For the text-containing cell, return its midpoint in [x, y] coordinate format. 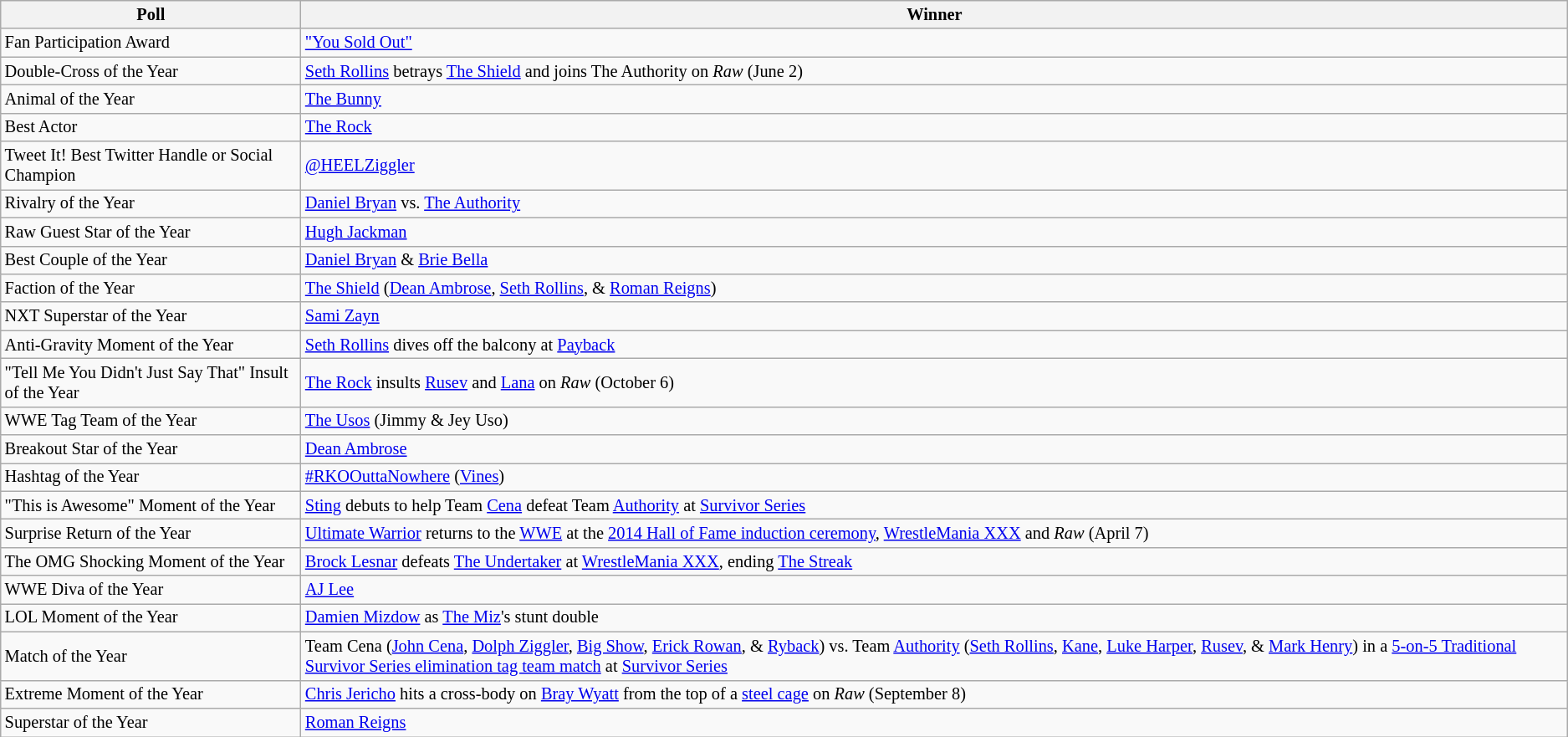
Superstar of the Year [151, 722]
Rivalry of the Year [151, 203]
Dean Ambrose [935, 449]
Seth Rollins dives off the balcony at Payback [935, 345]
"You Sold Out" [935, 43]
Best Actor [151, 127]
Surprise Return of the Year [151, 533]
Ultimate Warrior returns to the WWE at the 2014 Hall of Fame induction ceremony, WrestleMania XXX and Raw (April 7) [935, 533]
Fan Participation Award [151, 43]
Animal of the Year [151, 99]
Double-Cross of the Year [151, 71]
Breakout Star of the Year [151, 449]
"This is Awesome" Moment of the Year [151, 505]
Hugh Jackman [935, 232]
The Rock [935, 127]
Faction of the Year [151, 288]
AJ Lee [935, 590]
Daniel Bryan vs. The Authority [935, 203]
Winner [935, 14]
Extreme Moment of the Year [151, 694]
Match of the Year [151, 656]
@HEELZiggler [935, 166]
#RKOOuttaNowhere (Vines) [935, 477]
Brock Lesnar defeats The Undertaker at WrestleMania XXX, ending The Streak [935, 561]
Sami Zayn [935, 316]
"Tell Me You Didn't Just Say That" Insult of the Year [151, 382]
Seth Rollins betrays The Shield and joins The Authority on Raw (June 2) [935, 71]
NXT Superstar of the Year [151, 316]
WWE Tag Team of the Year [151, 421]
The Shield (Dean Ambrose, Seth Rollins, & Roman Reigns) [935, 288]
Sting debuts to help Team Cena defeat Team Authority at Survivor Series [935, 505]
Tweet It! Best Twitter Handle or Social Champion [151, 166]
Anti-Gravity Moment of the Year [151, 345]
The OMG Shocking Moment of the Year [151, 561]
Daniel Bryan & Brie Bella [935, 260]
Chris Jericho hits a cross-body on Bray Wyatt from the top of a steel cage on Raw (September 8) [935, 694]
The Bunny [935, 99]
WWE Diva of the Year [151, 590]
Best Couple of the Year [151, 260]
The Rock insults Rusev and Lana on Raw (October 6) [935, 382]
The Usos (Jimmy & Jey Uso) [935, 421]
Raw Guest Star of the Year [151, 232]
Damien Mizdow as The Miz's stunt double [935, 617]
LOL Moment of the Year [151, 617]
Roman Reigns [935, 722]
Poll [151, 14]
Hashtag of the Year [151, 477]
